Detect which cell encompasses the target text, then output its [x, y] center coordinate. 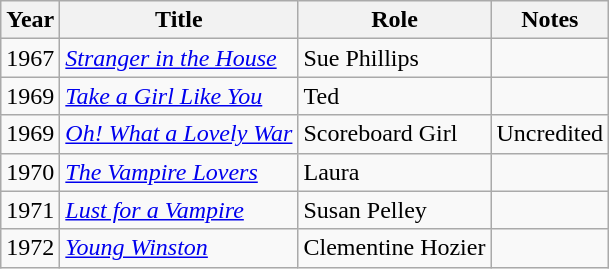
Clementine Hozier [394, 248]
Laura [394, 172]
1972 [30, 248]
Uncredited [550, 134]
1967 [30, 58]
Scoreboard Girl [394, 134]
Oh! What a Lovely War [179, 134]
1970 [30, 172]
Role [394, 20]
Take a Girl Like You [179, 96]
Notes [550, 20]
The Vampire Lovers [179, 172]
Lust for a Vampire [179, 210]
Ted [394, 96]
Stranger in the House [179, 58]
Year [30, 20]
1971 [30, 210]
Young Winston [179, 248]
Title [179, 20]
Sue Phillips [394, 58]
Susan Pelley [394, 210]
